From the cell containing the given text, extract its center point as (x, y) coordinate. 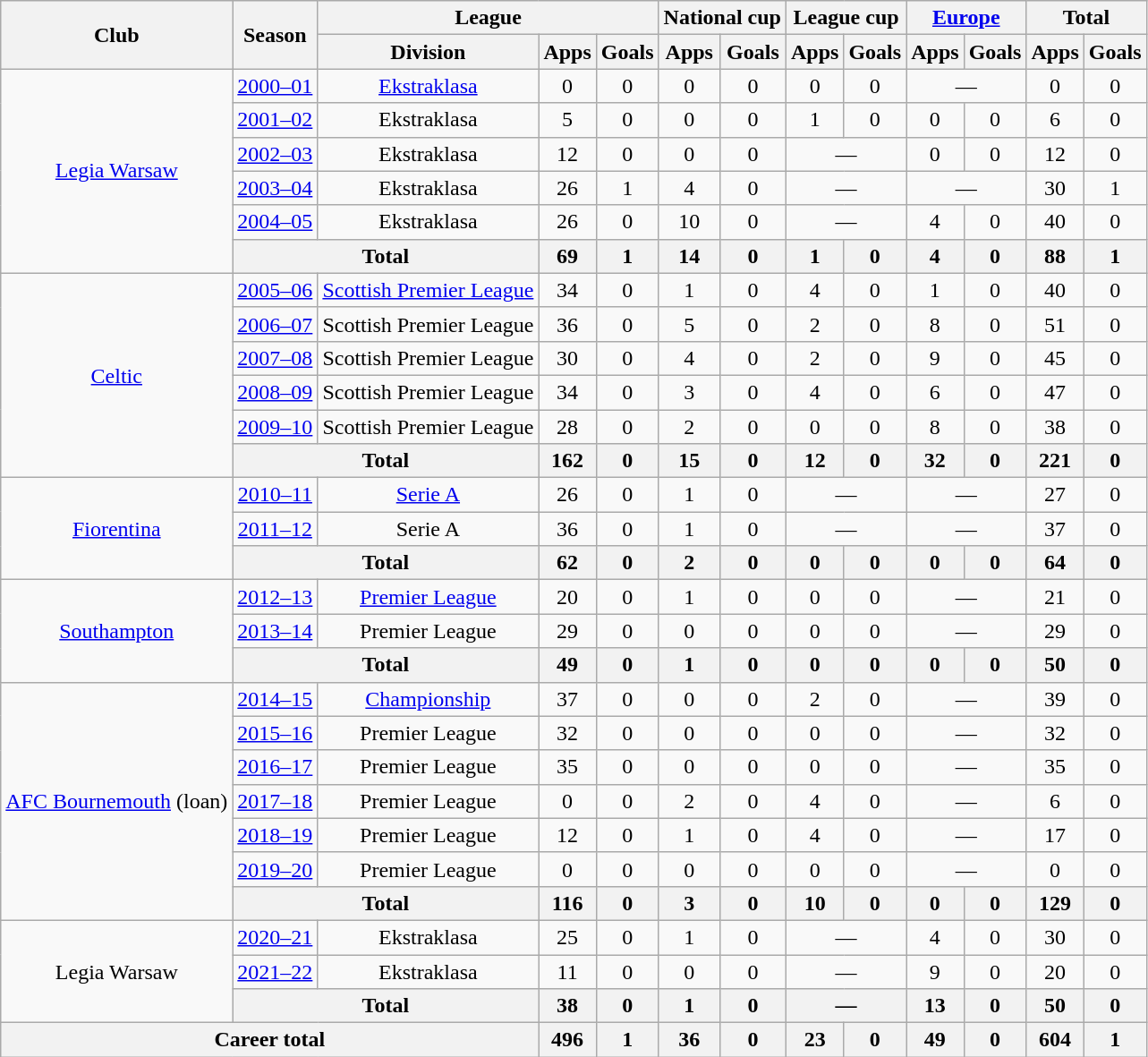
2012–13 (276, 597)
14 (689, 256)
17 (1055, 835)
2001–02 (276, 120)
2002–03 (276, 154)
Career total (270, 1040)
2013–14 (276, 631)
2007–08 (276, 358)
116 (567, 903)
2015–16 (276, 733)
45 (1055, 358)
64 (1055, 563)
2016–17 (276, 767)
47 (1055, 392)
51 (1055, 324)
2003–04 (276, 188)
27 (1055, 495)
11 (567, 971)
496 (567, 1040)
2019–20 (276, 869)
Southampton (116, 631)
2009–10 (276, 427)
Fiorentina (116, 529)
21 (1055, 597)
Europe (966, 18)
2008–09 (276, 392)
13 (935, 1006)
2005–06 (276, 290)
League (489, 18)
39 (1055, 699)
23 (814, 1040)
2006–07 (276, 324)
2004–05 (276, 222)
25 (567, 937)
Championship (428, 699)
162 (567, 461)
62 (567, 563)
69 (567, 256)
2021–22 (276, 971)
2011–12 (276, 529)
129 (1055, 903)
2000–01 (276, 86)
15 (689, 461)
604 (1055, 1040)
League cup (846, 18)
Season (276, 35)
National cup (722, 18)
2018–19 (276, 835)
2017–18 (276, 801)
2020–21 (276, 937)
2010–11 (276, 495)
Division (428, 52)
221 (1055, 461)
Celtic (116, 375)
Club (116, 35)
28 (567, 427)
AFC Bournemouth (loan) (116, 801)
88 (1055, 256)
2014–15 (276, 699)
